Search for the cell housing the specified text and yield its (x, y) center coordinate. 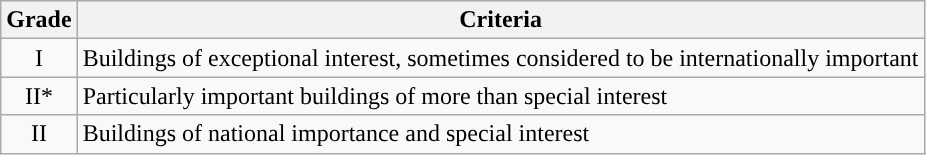
Buildings of national importance and special interest (500, 134)
Criteria (500, 20)
Buildings of exceptional interest, sometimes considered to be internationally important (500, 58)
Grade (39, 20)
I (39, 58)
II (39, 134)
Particularly important buildings of more than special interest (500, 96)
II* (39, 96)
